Identify which cell holds the provided text, then report its (X, Y) central coordinate. 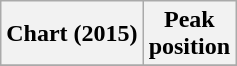
Chart (2015) (72, 34)
Peakposition (189, 34)
